Determine the (X, Y) coordinate at the center of the cell enclosing the given text.  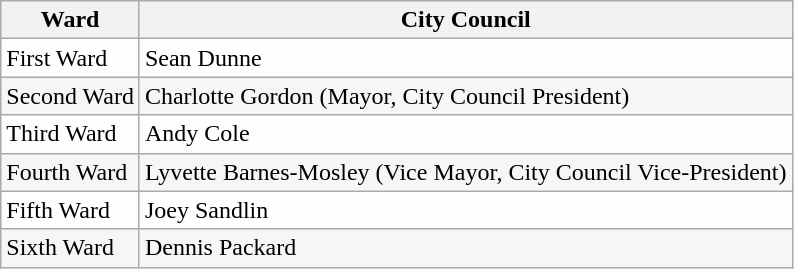
Fifth Ward (70, 210)
Second Ward (70, 96)
Charlotte Gordon (Mayor, City Council President) (466, 96)
Joey Sandlin (466, 210)
City Council (466, 20)
Third Ward (70, 134)
Sixth Ward (70, 248)
Lyvette Barnes-Mosley (Vice Mayor, City Council Vice-President) (466, 172)
Fourth Ward (70, 172)
Sean Dunne (466, 58)
Dennis Packard (466, 248)
First Ward (70, 58)
Andy Cole (466, 134)
Ward (70, 20)
